Find where the given text appears and provide that cell's center as (X, Y) coordinate. 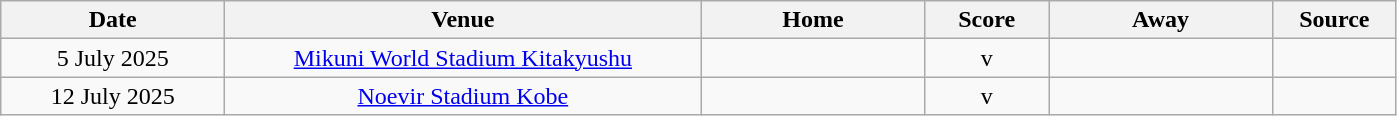
12 July 2025 (113, 96)
Score (987, 20)
Noevir Stadium Kobe (463, 96)
Source (1335, 20)
Home (813, 20)
Away (1160, 20)
5 July 2025 (113, 58)
Venue (463, 20)
Mikuni World Stadium Kitakyushu (463, 58)
Date (113, 20)
